Output the (X, Y) coordinate of the center of the cell containing the given text.  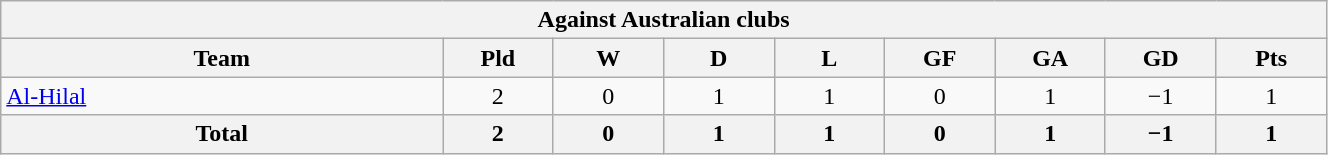
Team (222, 58)
L (829, 58)
Against Australian clubs (664, 20)
D (719, 58)
Pld (498, 58)
GA (1050, 58)
GD (1160, 58)
Pts (1272, 58)
GF (939, 58)
Al-Hilal (222, 96)
Total (222, 134)
W (608, 58)
